Determine the [X, Y] coordinate at the center of the cell enclosing the given text.  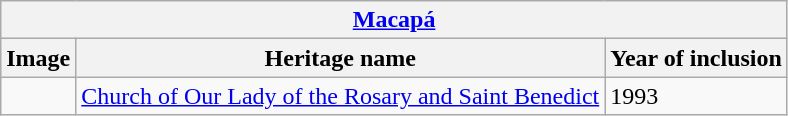
Year of inclusion [696, 58]
Macapá [394, 20]
Image [38, 58]
Heritage name [340, 58]
1993 [696, 96]
Church of Our Lady of the Rosary and Saint Benedict [340, 96]
